Find where the given text appears and provide that cell's center as (X, Y) coordinate. 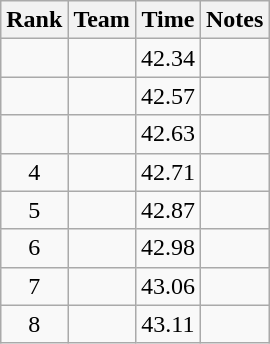
5 (34, 210)
42.98 (168, 248)
43.11 (168, 324)
7 (34, 286)
Notes (234, 20)
42.34 (168, 58)
6 (34, 248)
42.87 (168, 210)
43.06 (168, 286)
Rank (34, 20)
42.71 (168, 172)
42.57 (168, 96)
Time (168, 20)
42.63 (168, 134)
4 (34, 172)
8 (34, 324)
Team (102, 20)
